Capture the cell that displays the provided text and extract its (x, y) central coordinate. 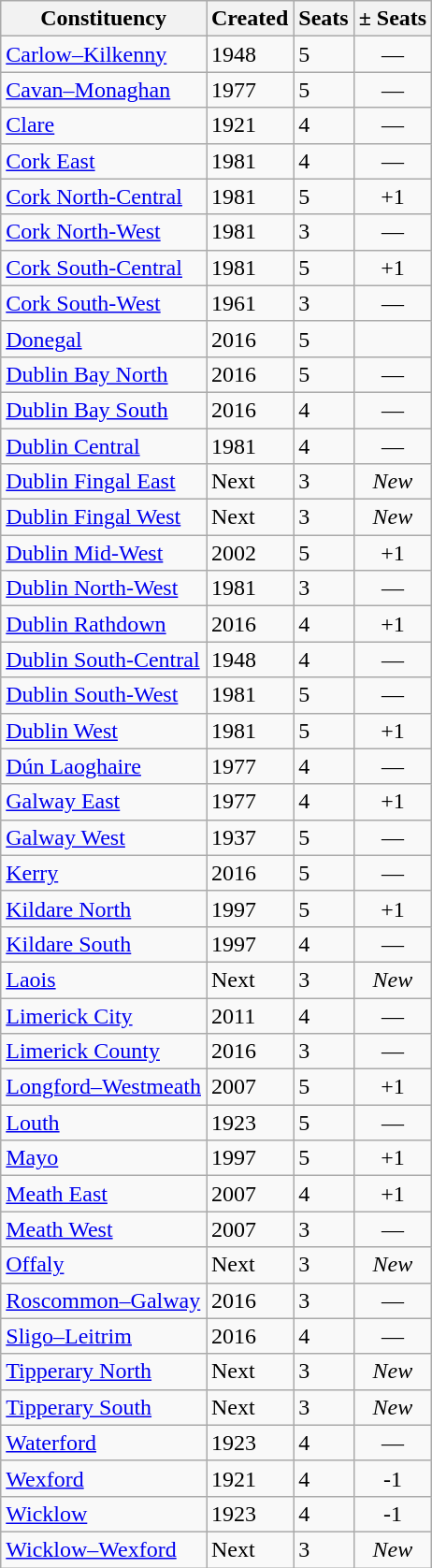
2002 (249, 553)
Cavan–Monaghan (104, 90)
Limerick County (104, 1052)
2011 (249, 1015)
Dublin Rathdown (104, 624)
Meath West (104, 1229)
± Seats (393, 19)
Kerry (104, 873)
Galway East (104, 802)
Dún Laoghaire (104, 766)
Meath East (104, 1194)
1961 (249, 303)
Sligo–Leitrim (104, 1336)
Seats (324, 19)
Mayo (104, 1158)
Dublin West (104, 731)
Wexford (104, 1478)
Tipperary South (104, 1407)
Roscommon–Galway (104, 1300)
Carlow–Kilkenny (104, 54)
Cork South-Central (104, 268)
Tipperary North (104, 1372)
Dublin South-Central (104, 660)
Dublin South-West (104, 695)
Dublin Fingal West (104, 517)
Longford–Westmeath (104, 1087)
Cork North-Central (104, 196)
Offaly (104, 1265)
Limerick City (104, 1015)
Dublin North-West (104, 588)
Kildare South (104, 944)
Cork East (104, 161)
Constituency (104, 19)
Waterford (104, 1443)
Wicklow–Wexford (104, 1549)
Donegal (104, 339)
Wicklow (104, 1514)
Dublin Fingal East (104, 482)
Kildare North (104, 908)
Cork South-West (104, 303)
Galway West (104, 837)
Dublin Central (104, 446)
Laois (104, 980)
Clare (104, 125)
Louth (104, 1123)
1937 (249, 837)
Created (249, 19)
Dublin Bay South (104, 410)
Cork North-West (104, 232)
Dublin Bay North (104, 374)
Dublin Mid-West (104, 553)
